Pinpoint the cell where the given text exists, returning its [x, y] midpoint coordinate. 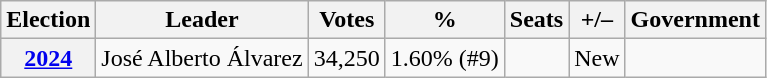
2024 [48, 58]
Government [695, 20]
+/– [597, 20]
% [444, 20]
1.60% (#9) [444, 58]
Leader [202, 20]
34,250 [346, 58]
José Alberto Álvarez [202, 58]
New [597, 58]
Seats [536, 20]
Election [48, 20]
Votes [346, 20]
